Identify which cell holds the provided text, then report its [x, y] central coordinate. 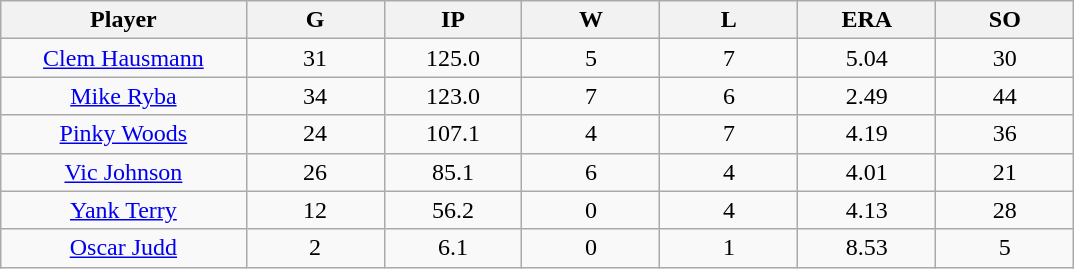
28 [1005, 210]
31 [315, 58]
6.1 [453, 248]
4.01 [867, 172]
W [591, 20]
36 [1005, 134]
Vic Johnson [124, 172]
21 [1005, 172]
1 [729, 248]
30 [1005, 58]
24 [315, 134]
G [315, 20]
44 [1005, 96]
Mike Ryba [124, 96]
L [729, 20]
Yank Terry [124, 210]
123.0 [453, 96]
34 [315, 96]
SO [1005, 20]
85.1 [453, 172]
2 [315, 248]
5.04 [867, 58]
Pinky Woods [124, 134]
107.1 [453, 134]
4.19 [867, 134]
125.0 [453, 58]
IP [453, 20]
2.49 [867, 96]
12 [315, 210]
Clem Hausmann [124, 58]
Player [124, 20]
56.2 [453, 210]
4.13 [867, 210]
26 [315, 172]
Oscar Judd [124, 248]
8.53 [867, 248]
ERA [867, 20]
